Identify which cell holds the provided text, then report its (X, Y) central coordinate. 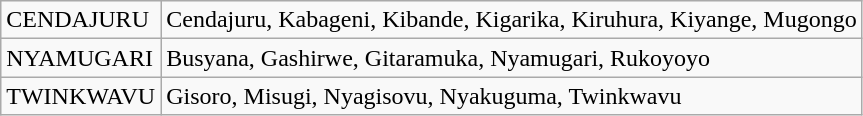
TWINKWAVU (81, 96)
Busyana, Gashirwe, Gitaramuka, Nyamugari, Rukoyoyo (512, 58)
NYAMUGARI (81, 58)
CENDAJURU (81, 20)
Cendajuru, Kabageni, Kibande, Kigarika, Kiruhura, Kiyange, Mugongo (512, 20)
Gisoro, Misugi, Nyagisovu, Nyakuguma, Twinkwavu (512, 96)
